Pinpoint the cell where the given text exists, returning its (x, y) midpoint coordinate. 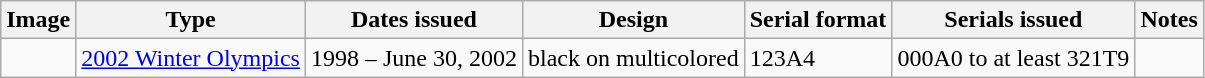
123A4 (818, 58)
Notes (1169, 20)
Design (633, 20)
Dates issued (414, 20)
1998 – June 30, 2002 (414, 58)
Serial format (818, 20)
Type (191, 20)
000A0 to at least 321T9 (1014, 58)
Serials issued (1014, 20)
Image (38, 20)
black on multicolored (633, 58)
2002 Winter Olympics (191, 58)
